Capture the cell that displays the provided text and extract its (X, Y) central coordinate. 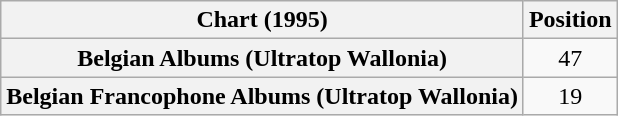
Belgian Francophone Albums (Ultratop Wallonia) (262, 96)
Chart (1995) (262, 20)
Belgian Albums (Ultratop Wallonia) (262, 58)
47 (570, 58)
19 (570, 96)
Position (570, 20)
